From the cell containing the given text, extract its center point as [x, y] coordinate. 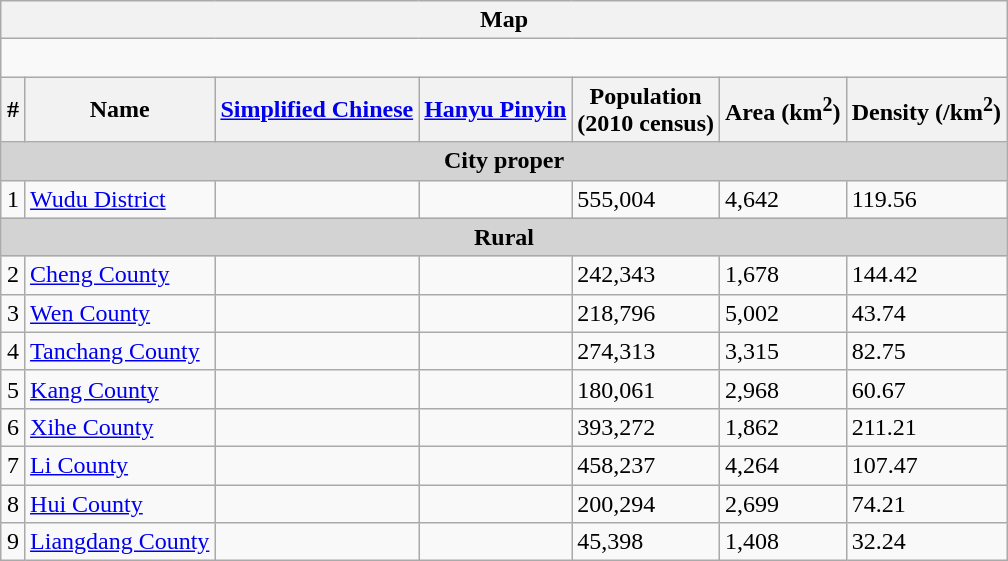
6 [12, 427]
8 [12, 503]
458,237 [646, 465]
4 [12, 351]
180,061 [646, 389]
9 [12, 542]
242,343 [646, 275]
Wudu District [120, 199]
211.21 [926, 427]
2,968 [784, 389]
5 [12, 389]
45,398 [646, 542]
107.47 [926, 465]
2,699 [784, 503]
City proper [504, 161]
Area (km2) [784, 110]
32.24 [926, 542]
43.74 [926, 313]
74.21 [926, 503]
3,315 [784, 351]
2 [12, 275]
Wen County [120, 313]
4,264 [784, 465]
Hanyu Pinyin [496, 110]
200,294 [646, 503]
1 [12, 199]
Xihe County [120, 427]
555,004 [646, 199]
274,313 [646, 351]
1,678 [784, 275]
144.42 [926, 275]
82.75 [926, 351]
1,862 [784, 427]
393,272 [646, 427]
Simplified Chinese [317, 110]
7 [12, 465]
4,642 [784, 199]
3 [12, 313]
1,408 [784, 542]
Kang County [120, 389]
Map [504, 20]
Rural [504, 237]
Name [120, 110]
Hui County [120, 503]
60.67 [926, 389]
119.56 [926, 199]
Li County [120, 465]
218,796 [646, 313]
Cheng County [120, 275]
Liangdang County [120, 542]
Density (/km2) [926, 110]
# [12, 110]
Tanchang County [120, 351]
Population(2010 census) [646, 110]
5,002 [784, 313]
